Identify which cell holds the provided text, then report its [X, Y] central coordinate. 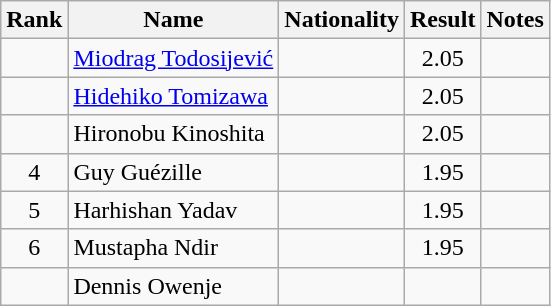
Harhishan Yadav [174, 210]
Miodrag Todosijević [174, 58]
Notes [515, 20]
Nationality [342, 20]
Dennis Owenje [174, 286]
Name [174, 20]
Rank [34, 20]
Result [443, 20]
6 [34, 248]
Hironobu Kinoshita [174, 134]
Guy Guézille [174, 172]
Mustapha Ndir [174, 248]
5 [34, 210]
4 [34, 172]
Hidehiko Tomizawa [174, 96]
